Capture the cell that displays the provided text and extract its [X, Y] central coordinate. 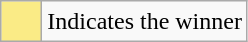
Indicates the winner [145, 22]
